Return the [x, y] coordinate for the center point of the cell that contains the specified text.  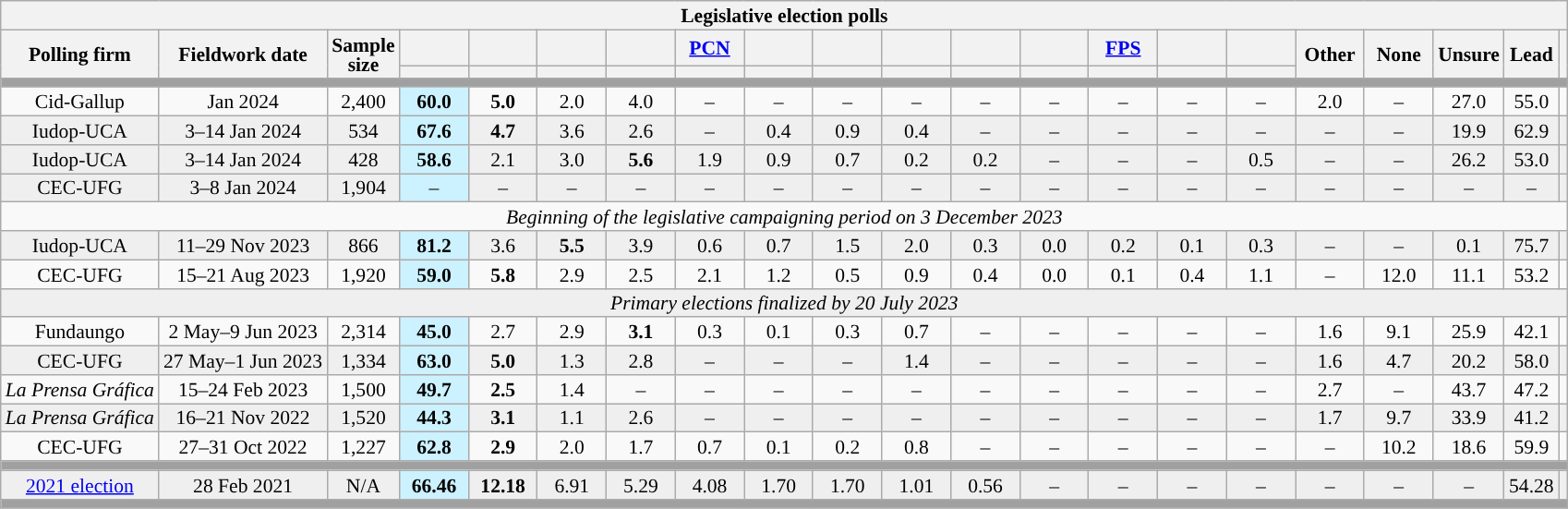
1.5 [848, 246]
3.9 [641, 246]
Fundaungo [79, 333]
Other [1330, 54]
3–8 Jan 2024 [243, 188]
2,400 [363, 102]
49.7 [434, 390]
2.8 [641, 360]
866 [363, 246]
60.0 [434, 102]
33.9 [1468, 418]
58.0 [1531, 360]
27.0 [1468, 102]
59.9 [1531, 447]
2 May–9 Jun 2023 [243, 333]
Primary elections finalized by 20 July 2023 [785, 303]
15–21 Aug 2023 [243, 273]
Beginning of the legislative campaigning period on 3 December 2023 [785, 216]
10.2 [1398, 447]
62.9 [1531, 131]
55.0 [1531, 102]
67.6 [434, 131]
Unsure [1468, 54]
4.0 [641, 102]
1,500 [363, 390]
81.2 [434, 246]
PCN [709, 48]
Lead [1531, 54]
58.6 [434, 159]
0.8 [916, 447]
11–29 Nov 2023 [243, 246]
41.2 [1531, 418]
FPS [1123, 48]
Legislative election polls [785, 15]
25.9 [1468, 333]
9.7 [1398, 418]
47.2 [1531, 390]
42.1 [1531, 333]
45.0 [434, 333]
66.46 [434, 484]
16–21 Nov 2022 [243, 418]
27–31 Oct 2022 [243, 447]
5.6 [641, 159]
19.9 [1468, 131]
54.28 [1531, 484]
62.8 [434, 447]
6.91 [573, 484]
53.2 [1531, 273]
5.5 [573, 246]
75.7 [1531, 246]
18.6 [1468, 447]
2,314 [363, 333]
0.6 [709, 246]
5.8 [502, 273]
1,520 [363, 418]
27 May–1 Jun 2023 [243, 360]
1.2 [779, 273]
None [1398, 54]
1.01 [916, 484]
12.0 [1398, 273]
Samplesize [363, 54]
Cid-Gallup [79, 102]
28 Feb 2021 [243, 484]
Polling firm [79, 54]
Jan 2024 [243, 102]
5.29 [641, 484]
53.0 [1531, 159]
4.08 [709, 484]
1,334 [363, 360]
59.0 [434, 273]
43.7 [1468, 390]
26.2 [1468, 159]
1,920 [363, 273]
N/A [363, 484]
1.9 [709, 159]
0.56 [986, 484]
9.1 [1398, 333]
63.0 [434, 360]
1.3 [573, 360]
11.1 [1468, 273]
20.2 [1468, 360]
428 [363, 159]
2021 election [79, 484]
12.18 [502, 484]
1,227 [363, 447]
15–24 Feb 2023 [243, 390]
3.0 [573, 159]
1,904 [363, 188]
Fieldwork date [243, 54]
534 [363, 131]
44.3 [434, 418]
